Return the (x, y) coordinate for the center point of the cell that contains the specified text.  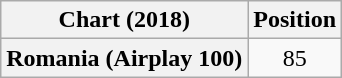
Position (295, 20)
85 (295, 58)
Romania (Airplay 100) (124, 58)
Chart (2018) (124, 20)
